For the text-containing cell, return its midpoint in (X, Y) coordinate format. 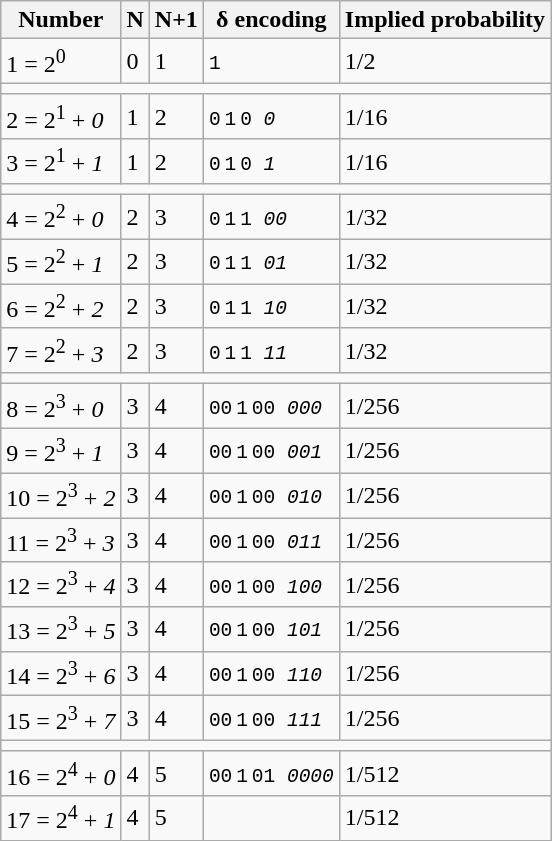
8 = 23 + 0 (61, 406)
15 = 23 + 7 (61, 718)
9 = 23 + 1 (61, 450)
4 = 22 + 0 (61, 218)
0 1 1 10 (271, 306)
00 1 00 111 (271, 718)
00 1 00 011 (271, 540)
00 1 00 001 (271, 450)
3 = 21 + 1 (61, 162)
5 = 22 + 1 (61, 262)
Number (61, 20)
0 1 0 1 (271, 162)
11 = 23 + 3 (61, 540)
0 1 1 01 (271, 262)
1/2 (444, 62)
00 1 00 010 (271, 496)
10 = 23 + 2 (61, 496)
7 = 22 + 3 (61, 350)
12 = 23 + 4 (61, 584)
0 1 1 11 (271, 350)
N (135, 20)
0 1 0 0 (271, 116)
00 1 00 101 (271, 630)
14 = 23 + 6 (61, 674)
N+1 (176, 20)
16 = 24 + 0 (61, 774)
00 1 00 110 (271, 674)
6 = 22 + 2 (61, 306)
δ encoding (271, 20)
17 = 24 + 1 (61, 818)
0 1 1 00 (271, 218)
0 (135, 62)
Implied probability (444, 20)
13 = 23 + 5 (61, 630)
2 = 21 + 0 (61, 116)
00 1 00 000 (271, 406)
1 = 20 (61, 62)
00 1 01 0000 (271, 774)
00 1 00 100 (271, 584)
